Identify which cell holds the provided text, then report its [X, Y] central coordinate. 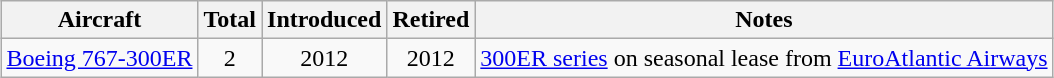
Aircraft [100, 20]
300ER series on seasonal lease from EuroAtlantic Airways [764, 58]
2 [230, 58]
Notes [764, 20]
Introduced [324, 20]
Retired [431, 20]
Boeing 767-300ER [100, 58]
Total [230, 20]
